Capture the cell that displays the provided text and extract its [X, Y] central coordinate. 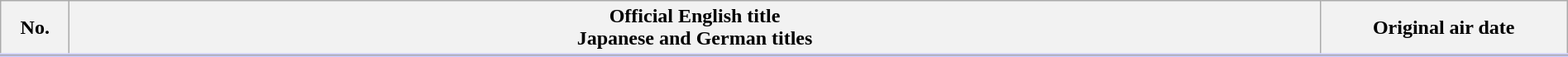
Official English titleJapanese and German titles [695, 28]
No. [35, 28]
Original air date [1444, 28]
